Identify which cell holds the provided text, then report its [X, Y] central coordinate. 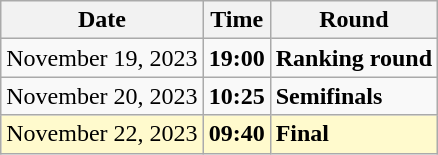
Final [354, 134]
Date [102, 20]
09:40 [236, 134]
Time [236, 20]
10:25 [236, 96]
Round [354, 20]
19:00 [236, 58]
Ranking round [354, 58]
November 22, 2023 [102, 134]
November 20, 2023 [102, 96]
Semifinals [354, 96]
November 19, 2023 [102, 58]
